Output the (X, Y) coordinate of the center of the cell containing the given text.  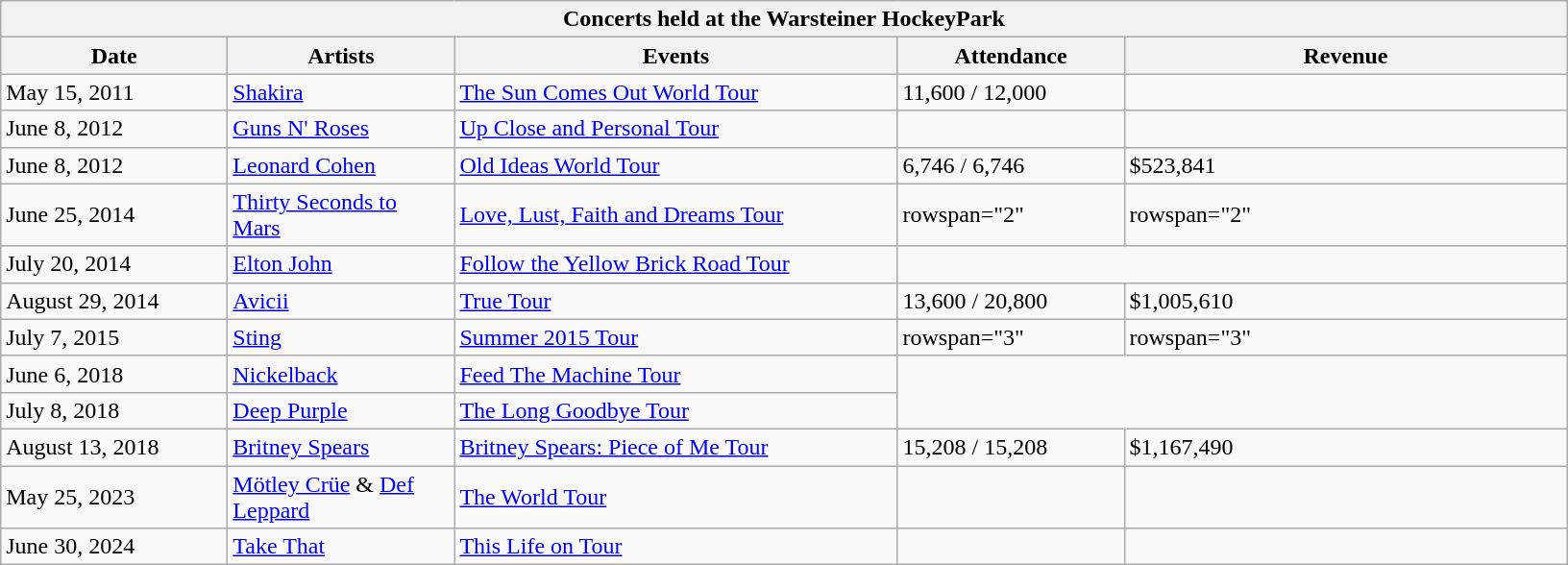
Artists (341, 56)
Events (676, 56)
Deep Purple (341, 410)
Date (114, 56)
The Long Goodbye Tour (676, 410)
August 29, 2014 (114, 301)
Sting (341, 337)
Summer 2015 Tour (676, 337)
$523,841 (1345, 165)
Leonard Cohen (341, 165)
6,746 / 6,746 (1011, 165)
11,600 / 12,000 (1011, 92)
Britney Spears: Piece of Me Tour (676, 447)
True Tour (676, 301)
The World Tour (676, 496)
This Life on Tour (676, 547)
13,600 / 20,800 (1011, 301)
The Sun Comes Out World Tour (676, 92)
Thirty Seconds to Mars (341, 215)
July 20, 2014 (114, 264)
Feed The Machine Tour (676, 374)
Follow the Yellow Brick Road Tour (676, 264)
Attendance (1011, 56)
June 30, 2024 (114, 547)
Elton John (341, 264)
Shakira (341, 92)
June 25, 2014 (114, 215)
Avicii (341, 301)
July 7, 2015 (114, 337)
Up Close and Personal Tour (676, 129)
15,208 / 15,208 (1011, 447)
Revenue (1345, 56)
June 6, 2018 (114, 374)
May 25, 2023 (114, 496)
July 8, 2018 (114, 410)
Love, Lust, Faith and Dreams Tour (676, 215)
May 15, 2011 (114, 92)
$1,167,490 (1345, 447)
Concerts held at the Warsteiner HockeyPark (784, 19)
Old Ideas World Tour (676, 165)
Nickelback (341, 374)
$1,005,610 (1345, 301)
Take That (341, 547)
Britney Spears (341, 447)
August 13, 2018 (114, 447)
Guns N' Roses (341, 129)
Mötley Crüe & Def Leppard (341, 496)
